Scan for the cell matching the given text and deliver its [x, y] coordinate at center. 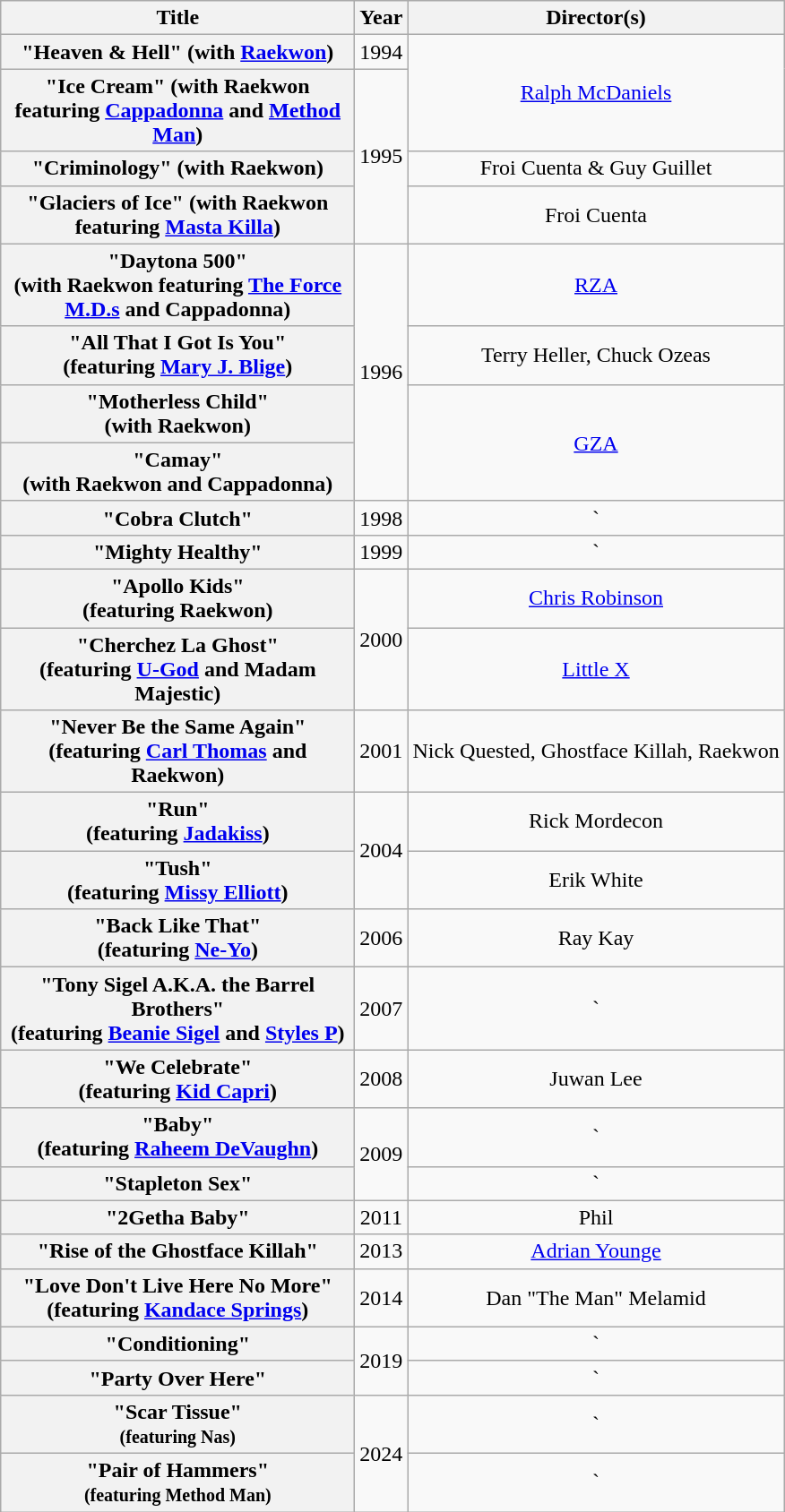
"Rise of the Ghostface Killah" [177, 1251]
2004 [382, 851]
Title [177, 18]
Dan "The Man" Melamid [596, 1297]
Year [382, 18]
2000 [382, 640]
"Baby"(featuring Raheem DeVaughn) [177, 1138]
Chris Robinson [596, 598]
"Motherless Child"(with Raekwon) [177, 414]
"Never Be the Same Again"(featuring Carl Thomas and Raekwon) [177, 752]
"Mighty Healthy" [177, 552]
1995 [382, 156]
1998 [382, 518]
2011 [382, 1217]
"Pair of Hammers"(featuring Method Man) [177, 1482]
2009 [382, 1154]
Little X [596, 668]
1996 [382, 373]
"Run"(featuring Jadakiss) [177, 822]
2024 [382, 1453]
"All That I Got Is You"(featuring Mary J. Blige) [177, 355]
1999 [382, 552]
"Party Over Here" [177, 1378]
"Camay"(with Raekwon and Cappadonna) [177, 471]
Phil [596, 1217]
2001 [382, 752]
"Criminology" (with Raekwon) [177, 168]
2013 [382, 1251]
"Scar Tissue"(featuring Nas) [177, 1424]
Ralph McDaniels [596, 93]
"Love Don't Live Here No More"(featuring Kandace Springs) [177, 1297]
"Back Like That"(featuring Ne-Yo) [177, 939]
"Stapleton Sex" [177, 1183]
"Heaven & Hell" (with Raekwon) [177, 52]
1994 [382, 52]
Erik White [596, 880]
Froi Cuenta [596, 215]
Ray Kay [596, 939]
"Ice Cream" (with Raekwon featuring Cappadonna and Method Man) [177, 110]
RZA [596, 285]
"Daytona 500"(with Raekwon featuring The Force M.D.s and Cappadonna) [177, 285]
GZA [596, 442]
Froi Cuenta & Guy Guillet [596, 168]
2014 [382, 1297]
"Tush"(featuring Missy Elliott) [177, 880]
"Cobra Clutch" [177, 518]
Nick Quested, Ghostface Killah, Raekwon [596, 752]
"Glaciers of Ice" (with Raekwon featuring Masta Killa) [177, 215]
Terry Heller, Chuck Ozeas [596, 355]
2006 [382, 939]
2008 [382, 1078]
"Apollo Kids"(featuring Raekwon) [177, 598]
Rick Mordecon [596, 822]
Juwan Lee [596, 1078]
"We Celebrate"(featuring Kid Capri) [177, 1078]
Adrian Younge [596, 1251]
"Conditioning" [177, 1344]
2007 [382, 1009]
"2Getha Baby" [177, 1217]
Director(s) [596, 18]
2019 [382, 1361]
"Cherchez La Ghost"(featuring U-God and Madam Majestic) [177, 668]
"Tony Sigel A.K.A. the Barrel Brothers"(featuring Beanie Sigel and Styles P) [177, 1009]
